Capture the cell that displays the provided text and extract its [x, y] central coordinate. 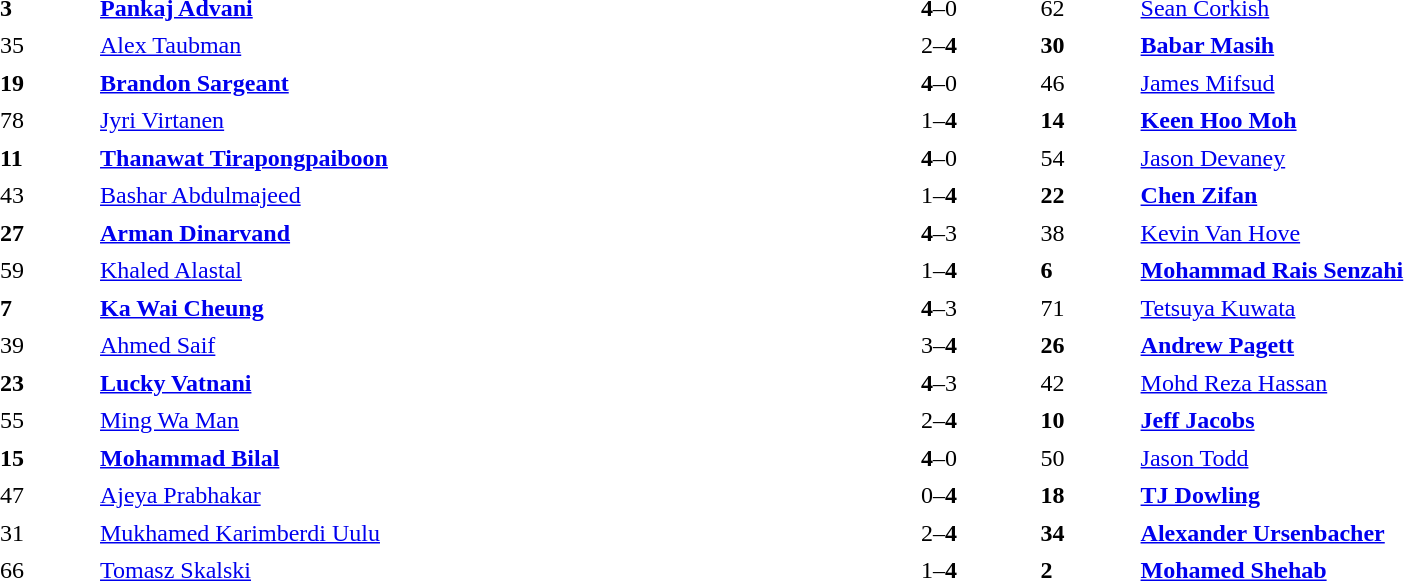
0–4 [938, 495]
Arman Dinarvand [469, 233]
Mohammad Bilal [469, 458]
30 [1086, 45]
50 [1086, 458]
Ajeya Prabhakar [469, 495]
54 [1086, 158]
18 [1086, 495]
34 [1086, 533]
71 [1086, 308]
14 [1086, 121]
Ahmed Saif [469, 345]
Thanawat Tirapongpaiboon [469, 158]
22 [1086, 195]
6 [1086, 271]
Ming Wa Man [469, 421]
42 [1086, 383]
10 [1086, 421]
Brandon Sargeant [469, 83]
46 [1086, 83]
Ka Wai Cheung [469, 308]
26 [1086, 345]
Khaled Alastal [469, 271]
Bashar Abdulmajeed [469, 195]
38 [1086, 233]
Lucky Vatnani [469, 383]
Alex Taubman [469, 45]
3–4 [938, 345]
Mukhamed Karimberdi Uulu [469, 533]
Jyri Virtanen [469, 121]
